Search for the cell housing the specified text and yield its [X, Y] center coordinate. 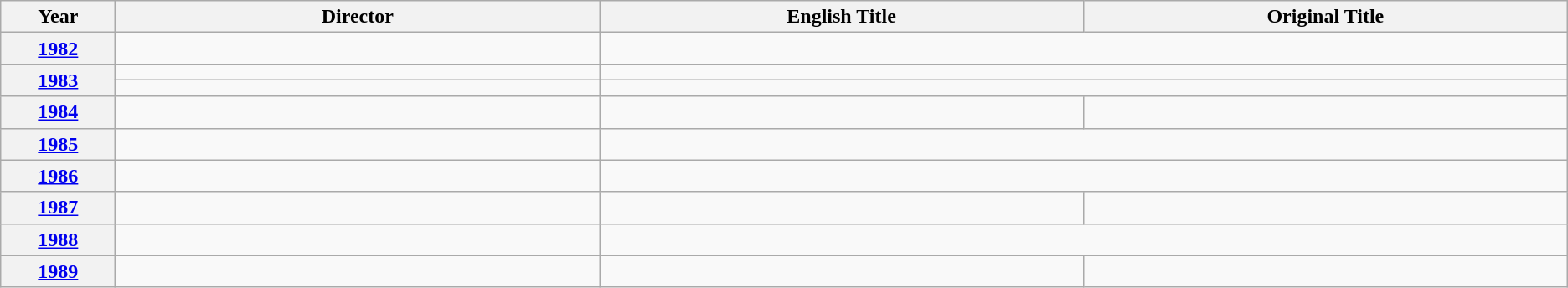
1989 [59, 271]
1986 [59, 176]
1982 [59, 49]
1983 [59, 80]
Year [59, 17]
English Title [842, 17]
1987 [59, 208]
Director [358, 17]
1984 [59, 112]
1985 [59, 144]
1988 [59, 239]
Original Title [1325, 17]
